Scan for the cell matching the given text and deliver its [x, y] coordinate at center. 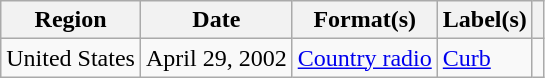
Country radio [364, 58]
April 29, 2002 [216, 58]
Date [216, 20]
Region [71, 20]
Curb [484, 58]
United States [71, 58]
Label(s) [484, 20]
Format(s) [364, 20]
